Scan for the cell matching the given text and deliver its (x, y) coordinate at center. 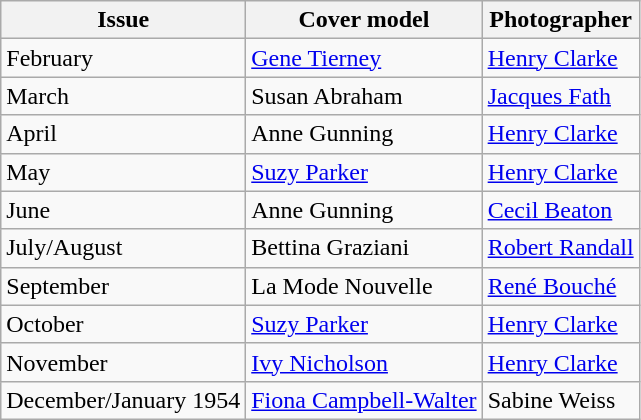
Bettina Graziani (364, 248)
March (124, 96)
February (124, 58)
October (124, 324)
July/August (124, 248)
September (124, 286)
November (124, 362)
Sabine Weiss (560, 400)
Susan Abraham (364, 96)
Cecil Beaton (560, 210)
Fiona Campbell-Walter (364, 400)
May (124, 172)
Ivy Nicholson (364, 362)
Gene Tierney (364, 58)
Issue (124, 20)
Jacques Fath (560, 96)
Cover model (364, 20)
La Mode Nouvelle (364, 286)
December/January 1954 (124, 400)
Photographer (560, 20)
April (124, 134)
Robert Randall (560, 248)
June (124, 210)
René Bouché (560, 286)
